Locate the cell with the specified text and output its [X, Y] center coordinate. 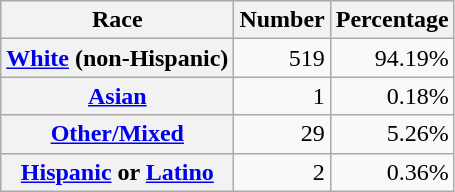
94.19% [392, 58]
5.26% [392, 134]
White (non-Hispanic) [118, 58]
1 [282, 96]
519 [282, 58]
Number [282, 20]
Asian [118, 96]
2 [282, 172]
29 [282, 134]
Race [118, 20]
Hispanic or Latino [118, 172]
0.36% [392, 172]
Other/Mixed [118, 134]
Percentage [392, 20]
0.18% [392, 96]
